For the text-containing cell, return its midpoint in (x, y) coordinate format. 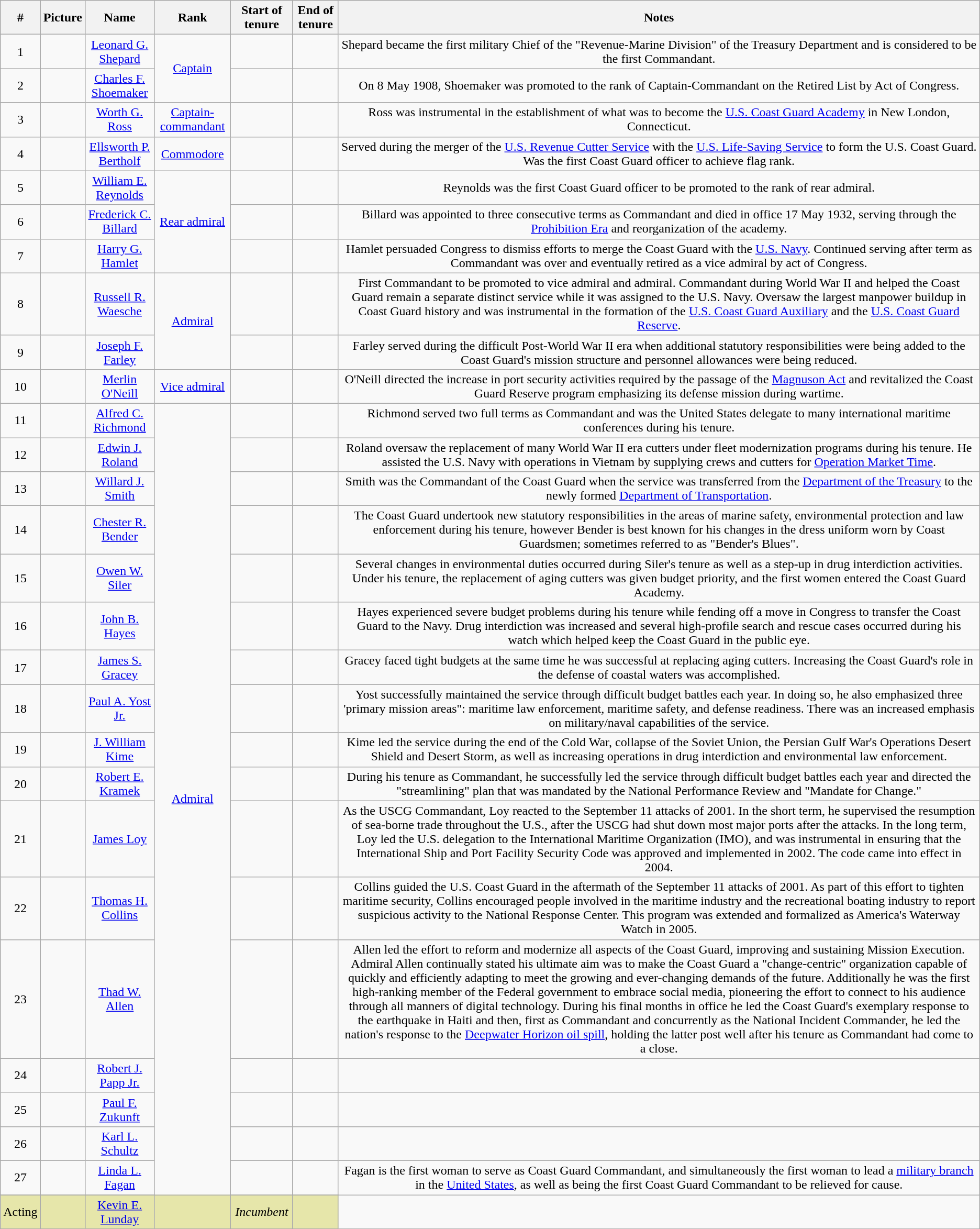
6 (20, 222)
18 (20, 708)
James S. Gracey (119, 667)
3 (20, 119)
Vice admiral (193, 386)
Karl L. Schultz (119, 1144)
16 (20, 626)
Joseph F. Farley (119, 352)
10 (20, 386)
1 (20, 51)
Paul F. Zukunft (119, 1109)
Incumbent (262, 1212)
John B. Hayes (119, 626)
Start of tenure (262, 18)
Acting (20, 1212)
11 (20, 420)
8 (20, 304)
22 (20, 908)
13 (20, 489)
Ellsworth P. Bertholf (119, 154)
12 (20, 455)
Rank (193, 18)
25 (20, 1109)
End of tenure (315, 18)
Robert J. Papp Jr. (119, 1076)
Reynolds was the first Coast Guard officer to be promoted to the rank of rear admiral. (659, 187)
Commodore (193, 154)
J. William Kime (119, 750)
27 (20, 1177)
Kevin E. Lunday (119, 1212)
On 8 May 1908, Shoemaker was promoted to the rank of Captain-Commandant on the Retired List by Act of Congress. (659, 86)
Willard J. Smith (119, 489)
Russell R. Waesche (119, 304)
23 (20, 999)
Shepard became the first military Chief of the "Revenue-Marine Division" of the Treasury Department and is considered to be the first Commandant. (659, 51)
Picture (63, 18)
Harry G. Hamlet (119, 256)
21 (20, 839)
20 (20, 783)
William E. Reynolds (119, 187)
Worth G. Ross (119, 119)
Thad W. Allen (119, 999)
Notes (659, 18)
26 (20, 1144)
15 (20, 578)
Owen W. Siler (119, 578)
24 (20, 1076)
7 (20, 256)
Thomas H. Collins (119, 908)
Ross was instrumental in the establishment of what was to become the U.S. Coast Guard Academy in New London, Connecticut. (659, 119)
Paul A. Yost Jr. (119, 708)
Captain (193, 69)
Richmond served two full terms as Commandant and was the United States delegate to many international maritime conferences during his tenure. (659, 420)
Charles F. Shoemaker (119, 86)
19 (20, 750)
# (20, 18)
Edwin J. Roland (119, 455)
17 (20, 667)
Robert E. Kramek (119, 783)
James Loy (119, 839)
Alfred C. Richmond (119, 420)
Linda L. Fagan (119, 1177)
4 (20, 154)
14 (20, 530)
9 (20, 352)
2 (20, 86)
Leonard G. Shepard (119, 51)
Name (119, 18)
Frederick C. Billard (119, 222)
5 (20, 187)
Captain-commandant (193, 119)
Merlin O'Neill (119, 386)
Chester R. Bender (119, 530)
Rear admiral (193, 222)
